Find where the given text appears and provide that cell's center as (X, Y) coordinate. 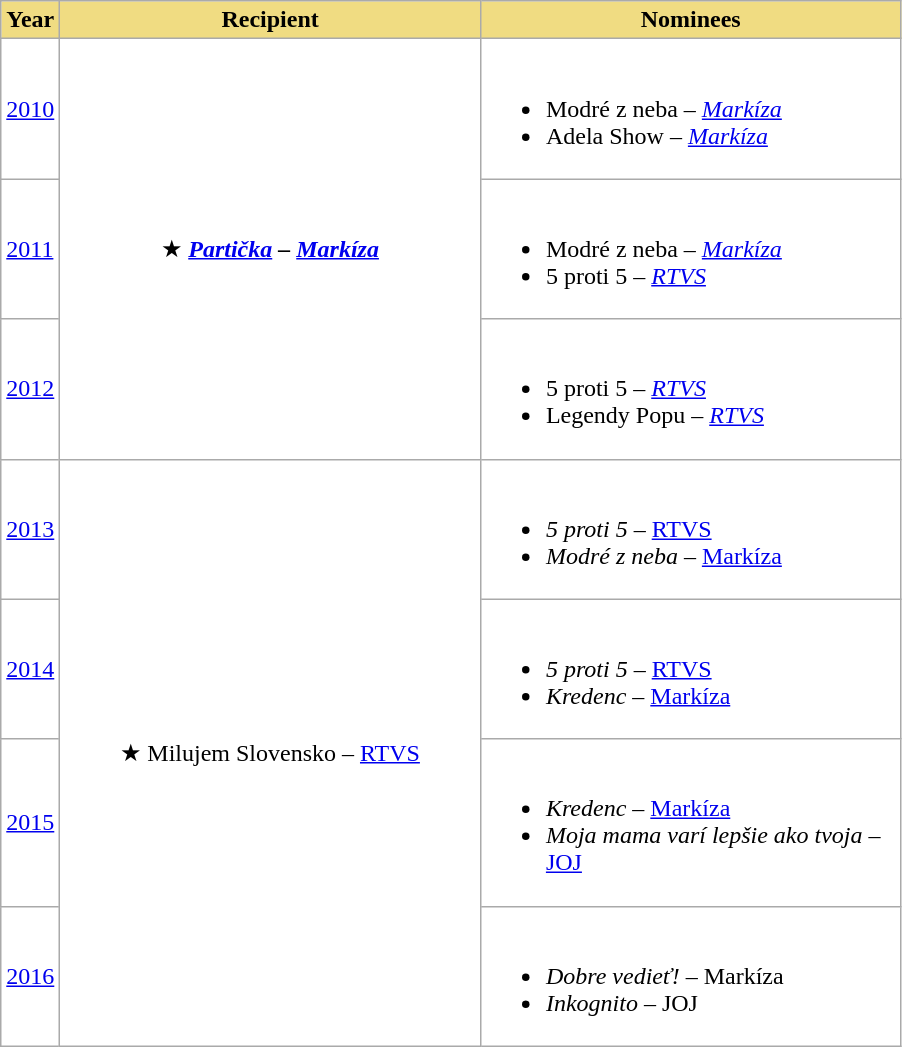
★ Partička – Markíza (270, 249)
Dobre vedieť! – MarkízaInkognito – JOJ (690, 976)
2016 (30, 976)
5 proti 5 – RTVSModré z neba – Markíza (690, 529)
2010 (30, 109)
Modré z neba – MarkízaAdela Show – Markíza (690, 109)
2011 (30, 249)
Year (30, 20)
Modré z neba – Markíza5 proti 5 – RTVS (690, 249)
5 proti 5 – RTVSKredenc – Markíza (690, 669)
2015 (30, 822)
★ Milujem Slovensko – RTVS (270, 752)
2012 (30, 389)
Recipient (270, 20)
5 proti 5 – RTVSLegendy Popu – RTVS (690, 389)
Nominees (690, 20)
2013 (30, 529)
Kredenc – MarkízaMoja mama varí lepšie ako tvoja – JOJ (690, 822)
2014 (30, 669)
